Find where the given text appears and provide that cell's center as (x, y) coordinate. 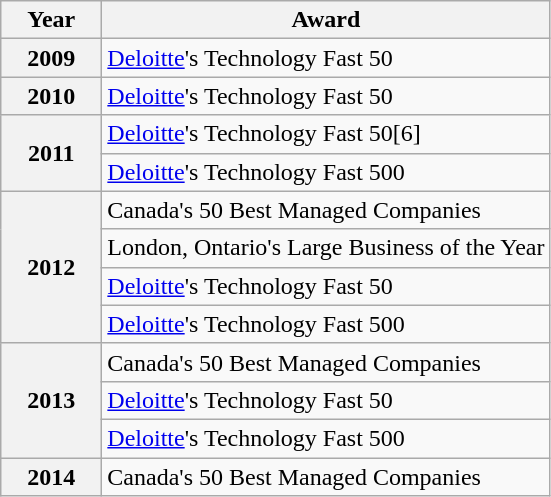
2014 (52, 477)
London, Ontario's Large Business of the Year (326, 248)
2009 (52, 58)
2012 (52, 267)
Award (326, 20)
Deloitte's Technology Fast 50[6] (326, 134)
2011 (52, 153)
2010 (52, 96)
Year (52, 20)
2013 (52, 400)
